Search for the cell housing the specified text and yield its [x, y] center coordinate. 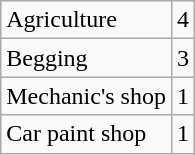
3 [182, 58]
4 [182, 20]
Agriculture [86, 20]
Car paint shop [86, 134]
Begging [86, 58]
Mechanic's shop [86, 96]
